Identify which cell holds the provided text, then report its [x, y] central coordinate. 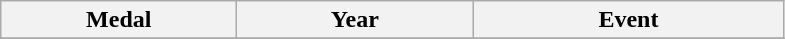
Event [628, 20]
Medal [119, 20]
Year [355, 20]
